Provide the (X, Y) coordinate of the cell's center where the given text is located.  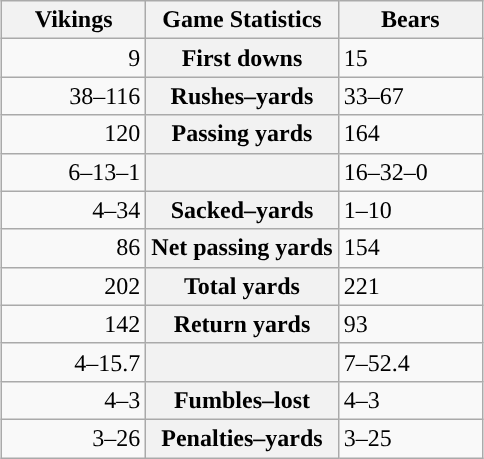
33–67 (410, 96)
Fumbles–lost (242, 400)
9 (73, 58)
Bears (410, 20)
3–26 (73, 438)
202 (73, 286)
15 (410, 58)
6–13–1 (73, 172)
Return yards (242, 324)
Penalties–yards (242, 438)
154 (410, 248)
142 (73, 324)
93 (410, 324)
Total yards (242, 286)
Passing yards (242, 134)
120 (73, 134)
164 (410, 134)
86 (73, 248)
7–52.4 (410, 362)
First downs (242, 58)
4–34 (73, 210)
38–116 (73, 96)
1–10 (410, 210)
16–32–0 (410, 172)
Vikings (73, 20)
Sacked–yards (242, 210)
3–25 (410, 438)
Rushes–yards (242, 96)
Game Statistics (242, 20)
221 (410, 286)
Net passing yards (242, 248)
4–15.7 (73, 362)
